Extract the (X, Y) coordinate from the center of the cell holding the provided text.  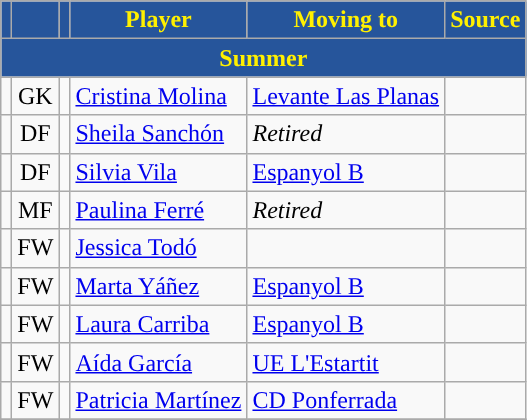
Player (158, 20)
MF (36, 210)
Summer (264, 58)
Jessica Todó (158, 248)
Patricia Martínez (158, 400)
Sheila Sanchón (158, 134)
GK (36, 96)
UE L'Estartit (346, 362)
Paulina Ferré (158, 210)
Marta Yáñez (158, 286)
Source (486, 20)
Cristina Molina (158, 96)
Moving to (346, 20)
Silvia Vila (158, 172)
CD Ponferrada (346, 400)
Aída García (158, 362)
Laura Carriba (158, 324)
Levante Las Planas (346, 96)
